Determine the [X, Y] coordinate at the center of the cell enclosing the given text.  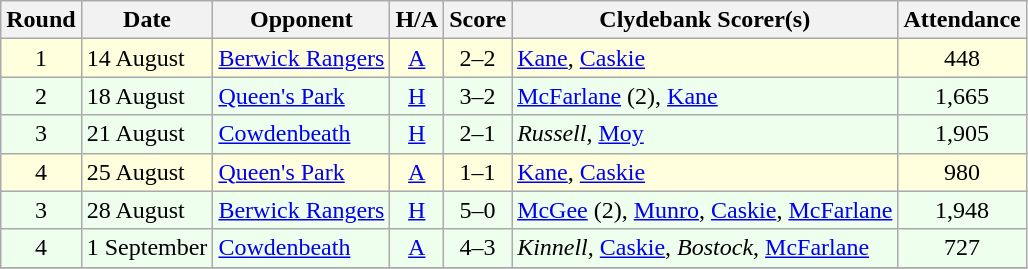
2–1 [478, 134]
Date [147, 20]
980 [962, 172]
1,905 [962, 134]
3–2 [478, 96]
727 [962, 248]
5–0 [478, 210]
28 August [147, 210]
25 August [147, 172]
Kinnell, Caskie, Bostock, McFarlane [705, 248]
1,948 [962, 210]
4–3 [478, 248]
Attendance [962, 20]
McFarlane (2), Kane [705, 96]
Score [478, 20]
1 [41, 58]
448 [962, 58]
Round [41, 20]
Russell, Moy [705, 134]
14 August [147, 58]
2 [41, 96]
1–1 [478, 172]
2–2 [478, 58]
H/A [417, 20]
Clydebank Scorer(s) [705, 20]
21 August [147, 134]
McGee (2), Munro, Caskie, McFarlane [705, 210]
1,665 [962, 96]
18 August [147, 96]
Opponent [302, 20]
1 September [147, 248]
